Return the [X, Y] coordinate for the center point of the cell that contains the specified text.  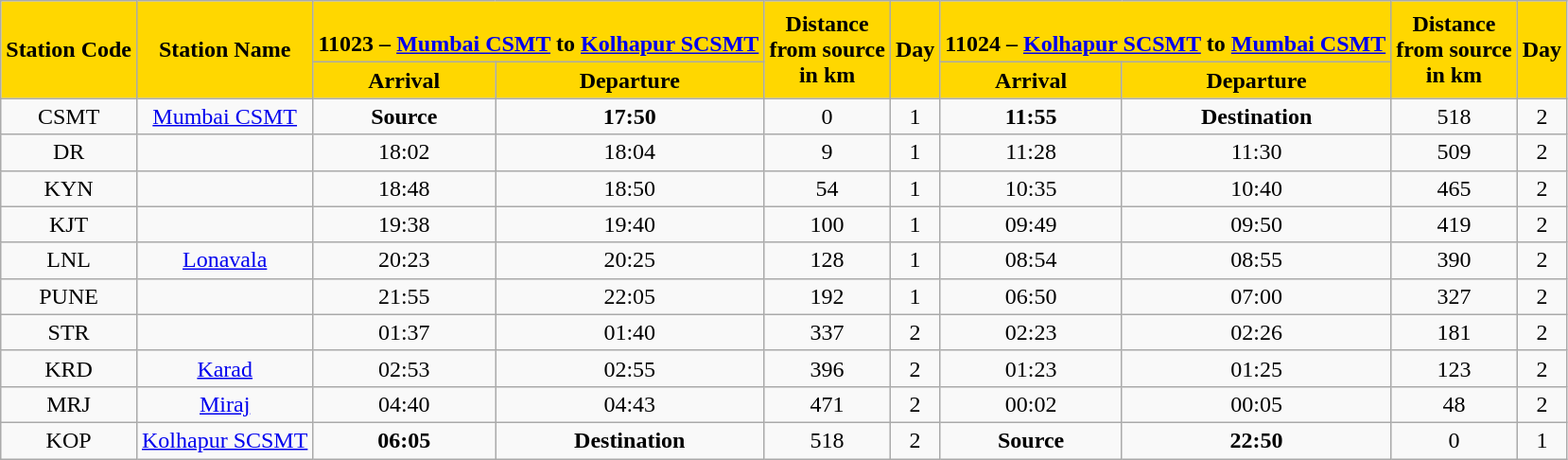
18:48 [405, 188]
11023 – Mumbai CSMT to Kolhapur SCSMT [539, 32]
20:25 [630, 260]
22:05 [630, 296]
11:28 [1031, 152]
02:26 [1256, 332]
CSMT [69, 116]
128 [827, 260]
KRD [69, 368]
LNL [69, 260]
48 [1455, 404]
00:02 [1031, 404]
02:55 [630, 368]
10:35 [1031, 188]
11:30 [1256, 152]
22:50 [1256, 440]
DR [69, 152]
327 [1455, 296]
02:53 [405, 368]
465 [1455, 188]
21:55 [405, 296]
18:04 [630, 152]
419 [1455, 224]
06:50 [1031, 296]
18:02 [405, 152]
09:49 [1031, 224]
390 [1455, 260]
100 [827, 224]
01:25 [1256, 368]
01:40 [630, 332]
Station Code [69, 49]
9 [827, 152]
17:50 [630, 116]
KJT [69, 224]
Miraj [224, 404]
471 [827, 404]
Station Name [224, 49]
PUNE [69, 296]
509 [1455, 152]
01:37 [405, 332]
09:50 [1256, 224]
Karad [224, 368]
04:40 [405, 404]
20:23 [405, 260]
123 [1455, 368]
18:50 [630, 188]
Mumbai CSMT [224, 116]
11:55 [1031, 116]
Kolhapur SCSMT [224, 440]
192 [827, 296]
07:00 [1256, 296]
11024 – Kolhapur SCSMT to Mumbai CSMT [1165, 32]
KOP [69, 440]
00:05 [1256, 404]
02:23 [1031, 332]
STR [69, 332]
04:43 [630, 404]
KYN [69, 188]
Lonavala [224, 260]
54 [827, 188]
08:54 [1031, 260]
181 [1455, 332]
01:23 [1031, 368]
08:55 [1256, 260]
19:38 [405, 224]
10:40 [1256, 188]
396 [827, 368]
337 [827, 332]
MRJ [69, 404]
19:40 [630, 224]
06:05 [405, 440]
